Identify which cell holds the provided text, then report its (x, y) central coordinate. 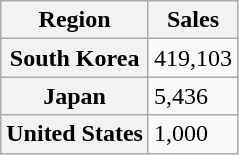
Sales (192, 20)
5,436 (192, 96)
South Korea (75, 58)
United States (75, 134)
Japan (75, 96)
419,103 (192, 58)
1,000 (192, 134)
Region (75, 20)
